Locate the cell with the specified text and output its (X, Y) center coordinate. 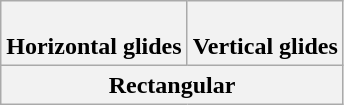
Horizontal glides (94, 34)
Rectangular (172, 85)
Vertical glides (265, 34)
